Return (x, y) of the center of cell containing provided text 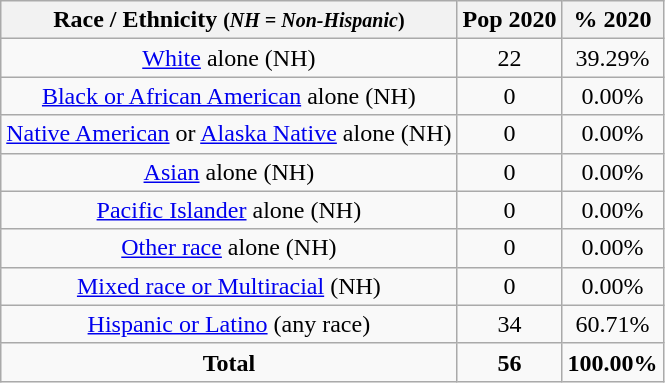
34 (510, 324)
22 (510, 58)
Mixed race or Multiracial (NH) (229, 286)
Native American or Alaska Native alone (NH) (229, 134)
Black or African American alone (NH) (229, 96)
Pop 2020 (510, 20)
60.71% (612, 324)
Other race alone (NH) (229, 248)
100.00% (612, 362)
Race / Ethnicity (NH = Non-Hispanic) (229, 20)
White alone (NH) (229, 58)
39.29% (612, 58)
Hispanic or Latino (any race) (229, 324)
Pacific Islander alone (NH) (229, 210)
Total (229, 362)
% 2020 (612, 20)
Asian alone (NH) (229, 172)
56 (510, 362)
